For the text-containing cell, return its midpoint in (X, Y) coordinate format. 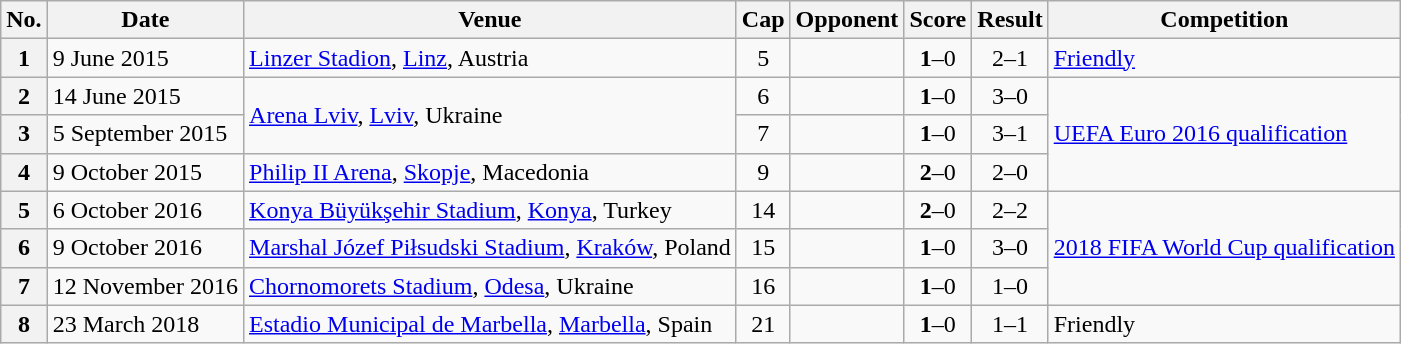
Marshal Józef Piłsudski Stadium, Kraków, Poland (490, 248)
Cap (763, 20)
Score (938, 20)
Venue (490, 20)
UEFA Euro 2016 qualification (1224, 134)
14 June 2015 (145, 96)
23 March 2018 (145, 324)
8 (24, 324)
Estadio Municipal de Marbella, Marbella, Spain (490, 324)
Arena Lviv, Lviv, Ukraine (490, 115)
6 October 2016 (145, 210)
12 November 2016 (145, 286)
Chornomorets Stadium, Odesa, Ukraine (490, 286)
Linzer Stadion, Linz, Austria (490, 58)
1–1 (1010, 324)
14 (763, 210)
2–1 (1010, 58)
3–1 (1010, 134)
Konya Büyükşehir Stadium, Konya, Turkey (490, 210)
16 (763, 286)
Date (145, 20)
Philip II Arena, Skopje, Macedonia (490, 172)
2 (24, 96)
2–2 (1010, 210)
9 October 2015 (145, 172)
21 (763, 324)
5 September 2015 (145, 134)
1 (24, 58)
9 October 2016 (145, 248)
Result (1010, 20)
9 June 2015 (145, 58)
15 (763, 248)
Opponent (847, 20)
Competition (1224, 20)
No. (24, 20)
2018 FIFA World Cup qualification (1224, 248)
9 (763, 172)
4 (24, 172)
3 (24, 134)
